Provide the (x, y) coordinate of the cell's center where the given text is located.  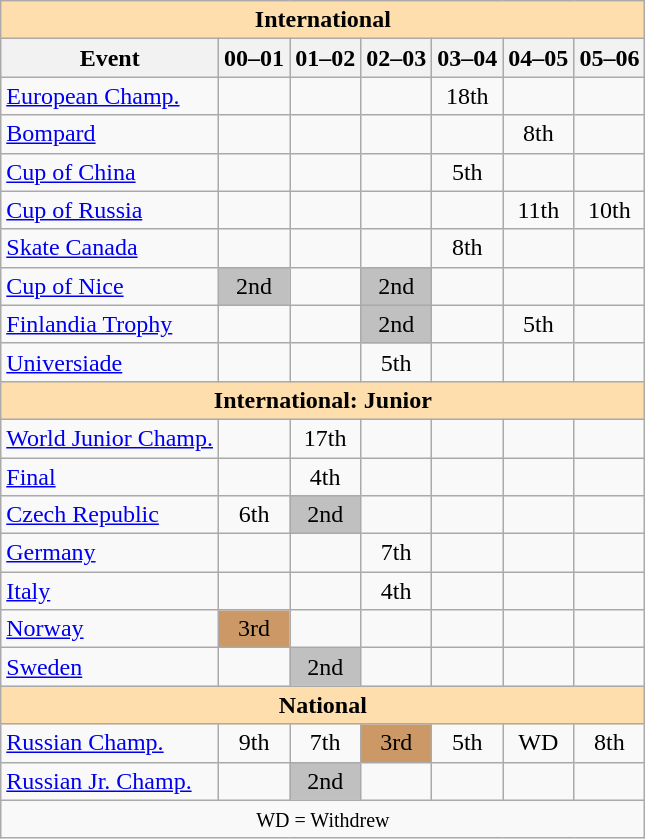
17th (326, 438)
04–05 (538, 58)
02–03 (396, 58)
Norway (110, 629)
Finlandia Trophy (110, 324)
9th (254, 743)
Russian Champ. (110, 743)
Russian Jr. Champ. (110, 781)
Germany (110, 553)
European Champ. (110, 96)
Event (110, 58)
10th (610, 210)
Skate Canada (110, 248)
Bompard (110, 134)
6th (254, 515)
00–01 (254, 58)
Czech Republic (110, 515)
International: Junior (323, 400)
03–04 (468, 58)
01–02 (326, 58)
Sweden (110, 667)
National (323, 705)
18th (468, 96)
Final (110, 477)
World Junior Champ. (110, 438)
Italy (110, 591)
Universiade (110, 362)
Cup of Nice (110, 286)
WD (538, 743)
WD = Withdrew (323, 819)
11th (538, 210)
05–06 (610, 58)
Cup of Russia (110, 210)
International (323, 20)
Cup of China (110, 172)
